Find where the given text appears and provide that cell's center as (x, y) coordinate. 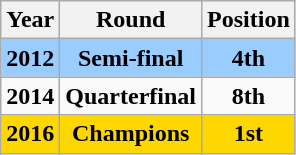
2014 (30, 96)
1st (249, 134)
4th (249, 58)
Quarterfinal (131, 96)
2012 (30, 58)
Round (131, 20)
Year (30, 20)
8th (249, 96)
Position (249, 20)
Champions (131, 134)
2016 (30, 134)
Semi-final (131, 58)
